Extract the [x, y] coordinate from the center of the cell holding the provided text.  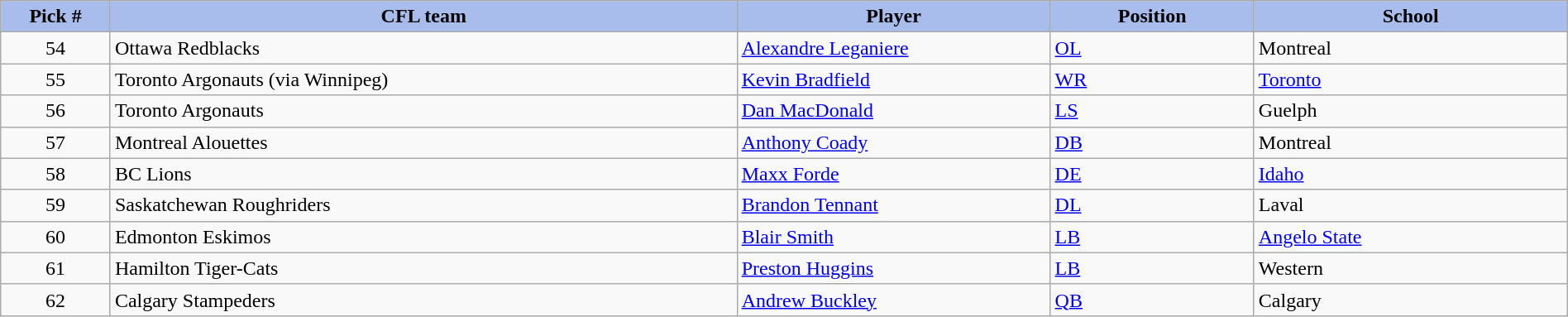
Montreal Alouettes [423, 142]
60 [56, 237]
54 [56, 48]
55 [56, 79]
Dan MacDonald [893, 111]
Angelo State [1411, 237]
Toronto Argonauts (via Winnipeg) [423, 79]
Toronto Argonauts [423, 111]
58 [56, 174]
Position [1152, 17]
Pick # [56, 17]
Kevin Bradfield [893, 79]
Brandon Tennant [893, 205]
Anthony Coady [893, 142]
Toronto [1411, 79]
57 [56, 142]
Calgary [1411, 300]
62 [56, 300]
Idaho [1411, 174]
Andrew Buckley [893, 300]
Ottawa Redblacks [423, 48]
Player [893, 17]
Maxx Forde [893, 174]
DB [1152, 142]
Laval [1411, 205]
Preston Huggins [893, 268]
CFL team [423, 17]
Calgary Stampeders [423, 300]
QB [1152, 300]
Western [1411, 268]
Alexandre Leganiere [893, 48]
Saskatchewan Roughriders [423, 205]
DL [1152, 205]
LS [1152, 111]
61 [56, 268]
DE [1152, 174]
56 [56, 111]
School [1411, 17]
OL [1152, 48]
BC Lions [423, 174]
WR [1152, 79]
Hamilton Tiger-Cats [423, 268]
Blair Smith [893, 237]
Edmonton Eskimos [423, 237]
59 [56, 205]
Guelph [1411, 111]
